Capture the cell that displays the provided text and extract its (X, Y) central coordinate. 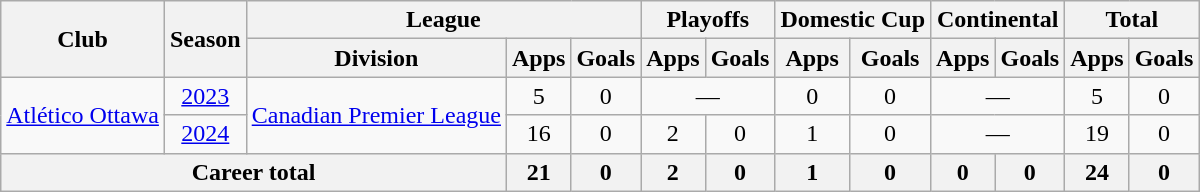
Continental (998, 20)
24 (1097, 172)
Division (376, 58)
19 (1097, 134)
Domestic Cup (853, 20)
Club (83, 39)
Total (1132, 20)
21 (538, 172)
16 (538, 134)
League (443, 20)
2023 (205, 96)
Playoffs (708, 20)
Atlético Ottawa (83, 115)
2024 (205, 134)
Career total (254, 172)
Canadian Premier League (376, 115)
Season (205, 39)
